Capture the cell that displays the provided text and extract its (x, y) central coordinate. 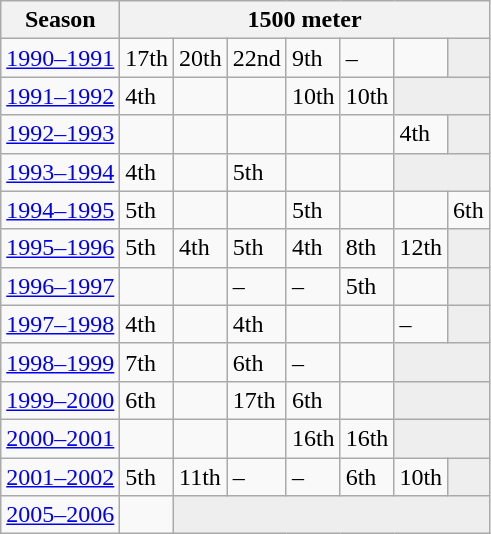
1994–1995 (60, 210)
12th (421, 248)
Season (60, 20)
7th (147, 362)
9th (313, 58)
22nd (256, 58)
2000–2001 (60, 438)
1996–1997 (60, 286)
1993–1994 (60, 172)
1990–1991 (60, 58)
11th (201, 477)
1992–1993 (60, 134)
8th (367, 248)
1991–1992 (60, 96)
2001–2002 (60, 477)
2005–2006 (60, 515)
1997–1998 (60, 324)
1500 meter (305, 20)
1999–2000 (60, 400)
1998–1999 (60, 362)
1995–1996 (60, 248)
20th (201, 58)
